Find where the given text appears and provide that cell's center as (x, y) coordinate. 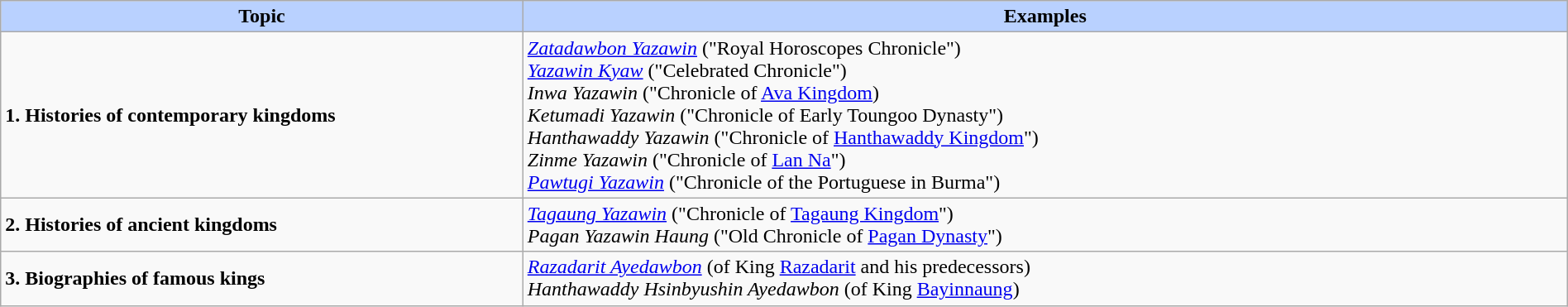
1. Histories of contemporary kingdoms (262, 115)
Razadarit Ayedawbon (of King Razadarit and his predecessors) Hanthawaddy Hsinbyushin Ayedawbon (of King Bayinnaung) (1045, 278)
3. Biographies of famous kings (262, 278)
Topic (262, 17)
Examples (1045, 17)
2. Histories of ancient kingdoms (262, 225)
Tagaung Yazawin ("Chronicle of Tagaung Kingdom") Pagan Yazawin Haung ("Old Chronicle of Pagan Dynasty") (1045, 225)
